Determine the [x, y] coordinate at the center of the cell enclosing the given text.  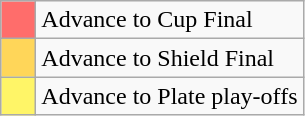
Advance to Shield Final [170, 58]
Advance to Plate play-offs [170, 96]
Advance to Cup Final [170, 20]
